Pinpoint the cell where the given text exists, returning its [x, y] midpoint coordinate. 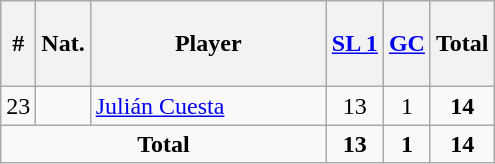
23 [18, 106]
Julián Cuesta [208, 106]
GC [406, 44]
SL 1 [354, 44]
Player [208, 44]
Nat. [63, 44]
# [18, 44]
